Identify which cell holds the provided text, then report its (X, Y) central coordinate. 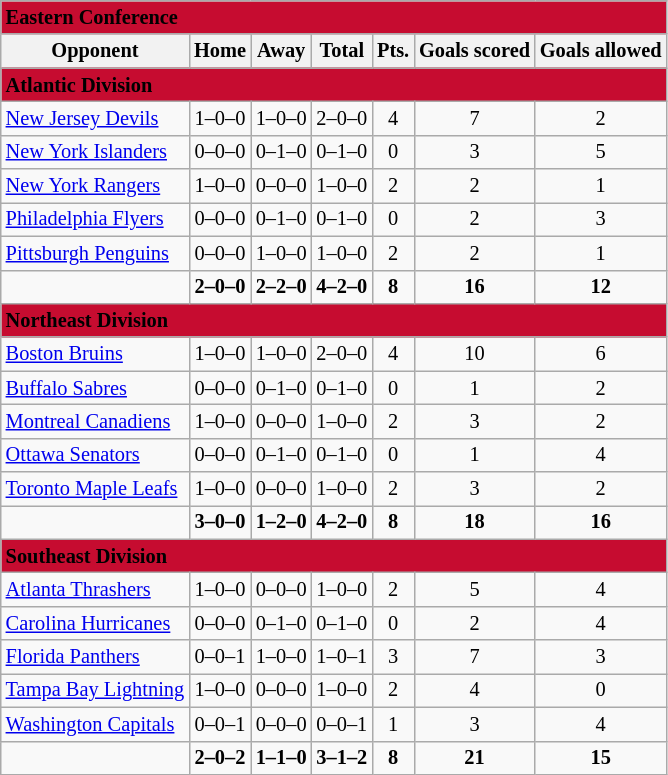
1–0–1 (342, 657)
10 (474, 354)
Home (220, 51)
New York Rangers (95, 186)
Montreal Canadiens (95, 421)
Carolina Hurricanes (95, 623)
3–1–2 (342, 758)
Eastern Conference (334, 17)
Atlantic Division (334, 85)
6 (600, 354)
Atlanta Thrashers (95, 589)
2–0–2 (220, 758)
12 (600, 287)
Away (282, 51)
Goals allowed (600, 51)
Philadelphia Flyers (95, 219)
Washington Capitals (95, 724)
Northeast Division (334, 320)
Pts. (393, 51)
Opponent (95, 51)
Pittsburgh Penguins (95, 253)
New York Islanders (95, 152)
Tampa Bay Lightning (95, 690)
1–1–0 (282, 758)
18 (474, 522)
Ottawa Senators (95, 455)
New Jersey Devils (95, 118)
21 (474, 758)
Boston Bruins (95, 354)
1–2–0 (282, 522)
Buffalo Sabres (95, 388)
3–0–0 (220, 522)
Florida Panthers (95, 657)
15 (600, 758)
2–2–0 (282, 287)
Goals scored (474, 51)
Toronto Maple Leafs (95, 489)
Total (342, 51)
Southeast Division (334, 556)
